Provide the [x, y] coordinate of the cell's center where the given text is located.  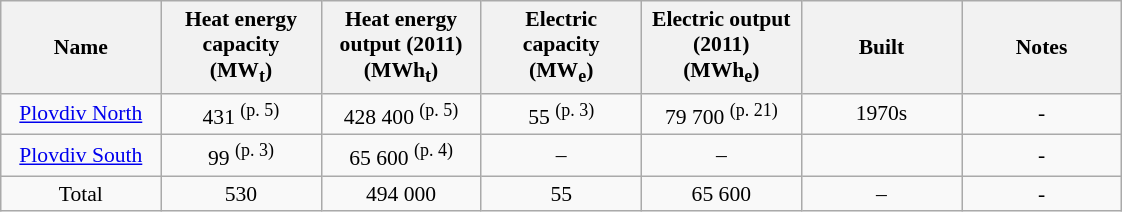
Electric output (2011)(MWhe) [721, 47]
99 (p. 3) [241, 156]
55 [561, 194]
431 (p. 5) [241, 114]
65 600 [721, 194]
Plovdiv South [81, 156]
55 (p. 3) [561, 114]
Built [881, 47]
65 600 (p. 4) [401, 156]
Notes [1042, 47]
1970s [881, 114]
Plovdiv North [81, 114]
530 [241, 194]
494 000 [401, 194]
Heat energy output (2011)(MWht) [401, 47]
428 400 (p. 5) [401, 114]
Heat energy capacity(MWt) [241, 47]
Electric capacity(MWe) [561, 47]
Name [81, 47]
79 700 (p. 21) [721, 114]
Total [81, 194]
